From the cell containing the given text, extract its center point as [x, y] coordinate. 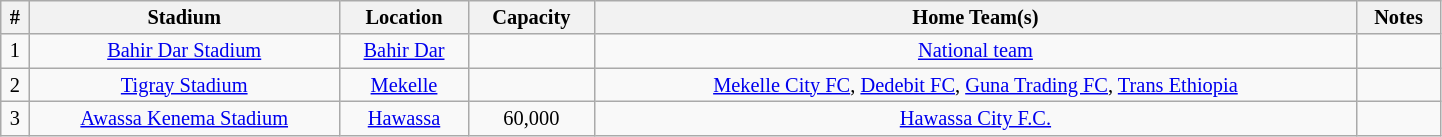
# [15, 17]
Awassa Kenema Stadium [184, 118]
Mekelle City FC, Dedebit FC, Guna Trading FC, Trans Ethiopia [976, 85]
Capacity [532, 17]
2 [15, 85]
Hawassa [404, 118]
1 [15, 51]
National team [976, 51]
Bahir Dar Stadium [184, 51]
Stadium [184, 17]
Home Team(s) [976, 17]
Location [404, 17]
3 [15, 118]
Notes [1398, 17]
Hawassa City F.C. [976, 118]
Mekelle [404, 85]
Bahir Dar [404, 51]
60,000 [532, 118]
Tigray Stadium [184, 85]
